Locate the cell with the specified text and output its (X, Y) center coordinate. 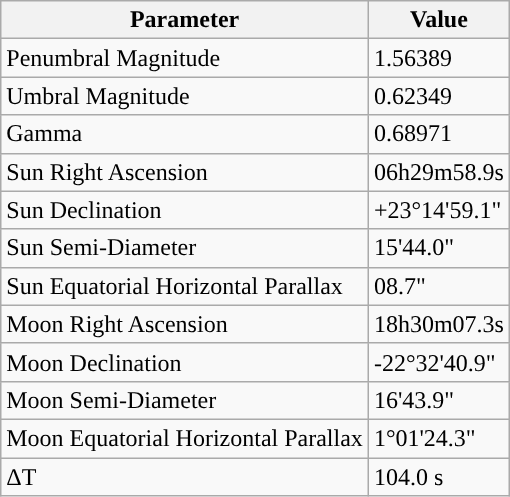
Penumbral Magnitude (185, 58)
08.7" (438, 286)
06h29m58.9s (438, 172)
Moon Declination (185, 362)
15'44.0" (438, 248)
Sun Declination (185, 210)
Moon Semi-Diameter (185, 400)
Sun Semi-Diameter (185, 248)
Gamma (185, 134)
ΔT (185, 477)
Umbral Magnitude (185, 96)
Value (438, 20)
Sun Right Ascension (185, 172)
18h30m07.3s (438, 324)
Moon Right Ascension (185, 324)
0.62349 (438, 96)
16'43.9" (438, 400)
+23°14'59.1" (438, 210)
Moon Equatorial Horizontal Parallax (185, 438)
1.56389 (438, 58)
0.68971 (438, 134)
104.0 s (438, 477)
-22°32'40.9" (438, 362)
Sun Equatorial Horizontal Parallax (185, 286)
1°01'24.3" (438, 438)
Parameter (185, 20)
